Return the (x, y) coordinate for the center point of the cell that contains the specified text.  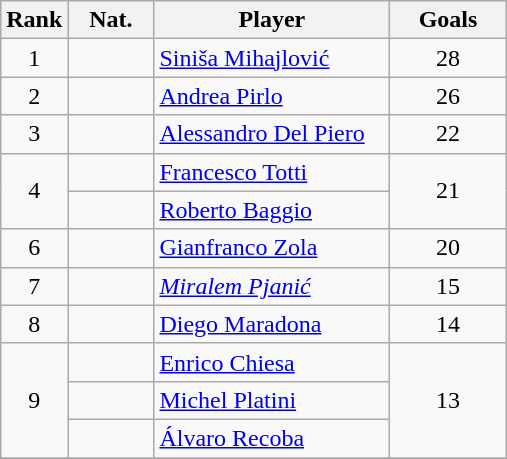
Álvaro Recoba (272, 438)
20 (448, 248)
Enrico Chiesa (272, 362)
Nat. (111, 20)
Andrea Pirlo (272, 96)
9 (34, 400)
4 (34, 191)
1 (34, 58)
Siniša Mihajlović (272, 58)
Goals (448, 20)
Roberto Baggio (272, 210)
21 (448, 191)
14 (448, 324)
7 (34, 286)
Gianfranco Zola (272, 248)
15 (448, 286)
Alessandro Del Piero (272, 134)
Miralem Pjanić (272, 286)
Michel Platini (272, 400)
Diego Maradona (272, 324)
Player (272, 20)
3 (34, 134)
22 (448, 134)
26 (448, 96)
6 (34, 248)
2 (34, 96)
Francesco Totti (272, 172)
28 (448, 58)
13 (448, 400)
Rank (34, 20)
8 (34, 324)
